Search for the cell housing the specified text and yield its [x, y] center coordinate. 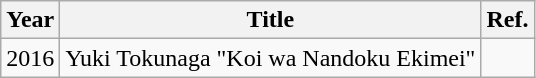
Title [270, 20]
Ref. [508, 20]
Year [30, 20]
Yuki Tokunaga "Koi wa Nandoku Ekimei" [270, 58]
2016 [30, 58]
